Extract the (x, y) coordinate from the center of the cell holding the provided text.  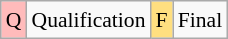
Final (200, 20)
Qualification (89, 20)
F (162, 20)
Q (14, 20)
